Detect which cell encompasses the target text, then output its [X, Y] center coordinate. 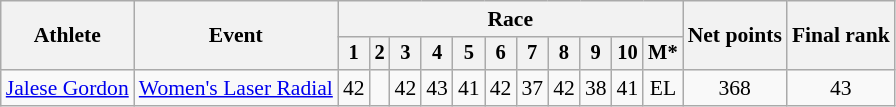
Final rank [841, 36]
6 [501, 54]
8 [564, 54]
2 [380, 54]
9 [596, 54]
368 [735, 88]
1 [354, 54]
10 [628, 54]
Net points [735, 36]
3 [406, 54]
M* [662, 54]
5 [469, 54]
4 [437, 54]
Athlete [68, 36]
37 [532, 88]
Women's Laser Radial [236, 88]
EL [662, 88]
Event [236, 36]
Jalese Gordon [68, 88]
7 [532, 54]
Race [510, 19]
38 [596, 88]
